Capture the cell that displays the provided text and extract its (x, y) central coordinate. 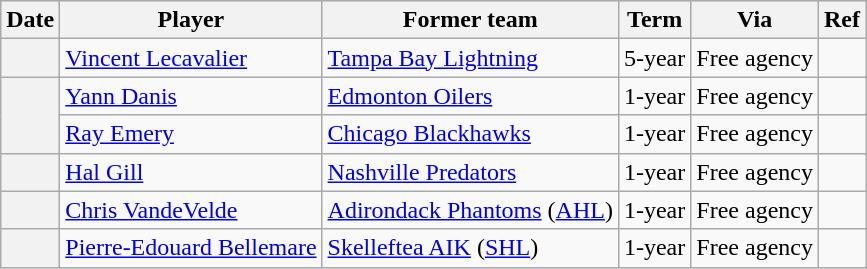
Vincent Lecavalier (191, 58)
Yann Danis (191, 96)
Nashville Predators (470, 172)
Chris VandeVelde (191, 210)
Hal Gill (191, 172)
Former team (470, 20)
Chicago Blackhawks (470, 134)
Skelleftea AIK (SHL) (470, 248)
Term (654, 20)
Tampa Bay Lightning (470, 58)
Pierre-Edouard Bellemare (191, 248)
Player (191, 20)
Adirondack Phantoms (AHL) (470, 210)
5-year (654, 58)
Ref (842, 20)
Ray Emery (191, 134)
Date (30, 20)
Edmonton Oilers (470, 96)
Via (755, 20)
